Locate the cell with the specified text and output its (x, y) center coordinate. 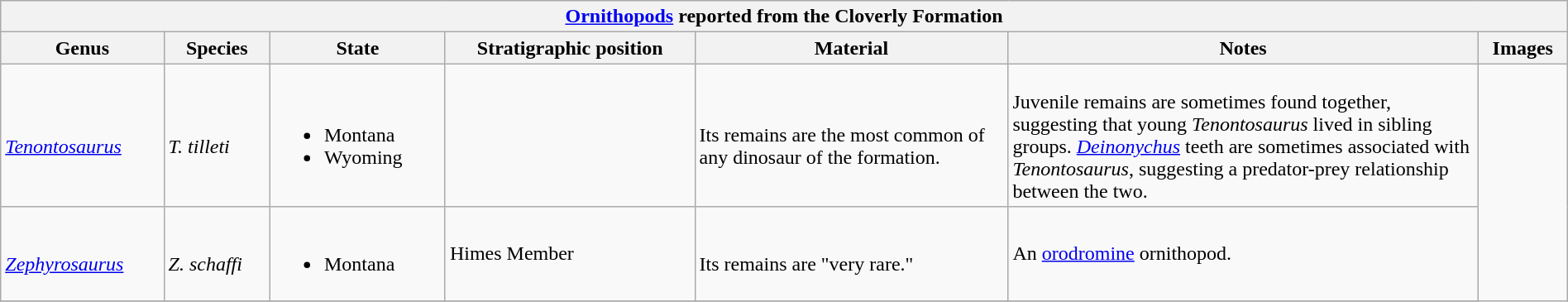
Notes (1243, 48)
Genus (83, 48)
Stratigraphic position (570, 48)
Material (852, 48)
Z. schaffi (217, 253)
MontanaWyoming (357, 136)
Montana (357, 253)
Zephyrosaurus (83, 253)
Ornithopods reported from the Cloverly Formation (784, 17)
Its remains are "very rare." (852, 253)
Tenontosaurus (83, 136)
Himes Member (570, 253)
Images (1523, 48)
An orodromine ornithopod. (1243, 253)
T. tilleti (217, 136)
Its remains are the most common of any dinosaur of the formation. (852, 136)
State (357, 48)
Species (217, 48)
